Identify which cell holds the provided text, then report its [x, y] central coordinate. 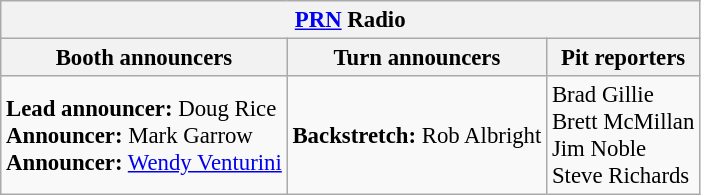
Turn announcers [417, 58]
Pit reporters [624, 58]
Backstretch: Rob Albright [417, 136]
PRN Radio [350, 20]
Lead announcer: Doug RiceAnnouncer: Mark GarrowAnnouncer: Wendy Venturini [144, 136]
Booth announcers [144, 58]
Brad GillieBrett McMillanJim NobleSteve Richards [624, 136]
